Capture the cell that displays the provided text and extract its [X, Y] central coordinate. 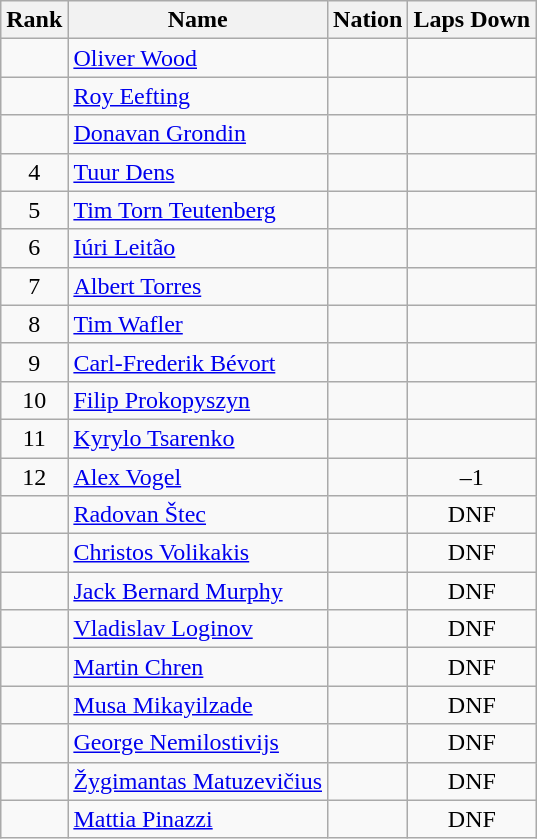
Kyrylo Tsarenko [198, 438]
Tim Torn Teutenberg [198, 210]
Vladislav Loginov [198, 629]
5 [34, 210]
Mattia Pinazzi [198, 819]
Name [198, 20]
Tuur Dens [198, 172]
Alex Vogel [198, 477]
Albert Torres [198, 286]
Žygimantas Matuzevičius [198, 781]
George Nemilostivijs [198, 743]
Jack Bernard Murphy [198, 591]
4 [34, 172]
11 [34, 438]
10 [34, 400]
Tim Wafler [198, 324]
Radovan Štec [198, 515]
–1 [472, 477]
8 [34, 324]
Musa Mikayilzade [198, 705]
Martin Chren [198, 667]
6 [34, 248]
Laps Down [472, 20]
Carl-Frederik Bévort [198, 362]
Filip Prokopyszyn [198, 400]
Nation [368, 20]
12 [34, 477]
9 [34, 362]
7 [34, 286]
Roy Eefting [198, 96]
Oliver Wood [198, 58]
Iúri Leitão [198, 248]
Donavan Grondin [198, 134]
Rank [34, 20]
Christos Volikakis [198, 553]
